Provide the (X, Y) coordinate of the cell's center where the given text is located.  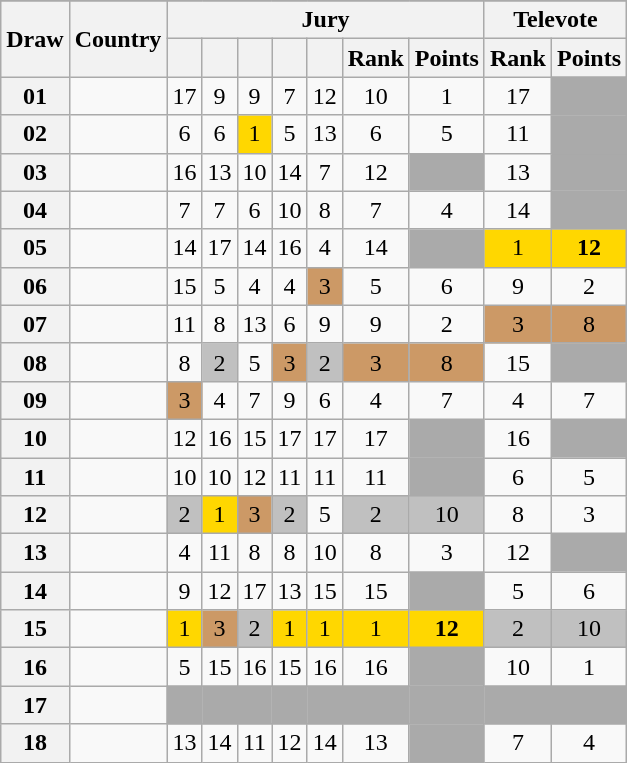
05 (35, 248)
Draw (35, 39)
08 (35, 362)
09 (35, 400)
02 (35, 134)
Jury (326, 20)
Country (118, 39)
03 (35, 172)
07 (35, 324)
01 (35, 96)
04 (35, 210)
06 (35, 286)
18 (35, 743)
Televote (555, 20)
